Return the [x, y] coordinate for the center point of the cell that contains the specified text.  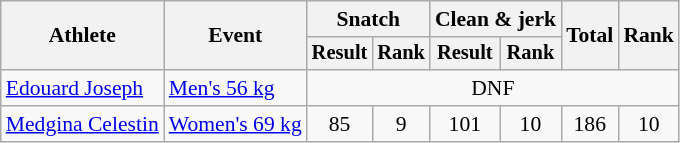
Snatch [368, 19]
Total [590, 36]
Event [236, 36]
9 [401, 124]
Clean & jerk [496, 19]
101 [465, 124]
Athlete [82, 36]
Men's 56 kg [236, 88]
186 [590, 124]
Women's 69 kg [236, 124]
Edouard Joseph [82, 88]
85 [340, 124]
Medgina Celestin [82, 124]
DNF [493, 88]
